Capture the cell that displays the provided text and extract its (x, y) central coordinate. 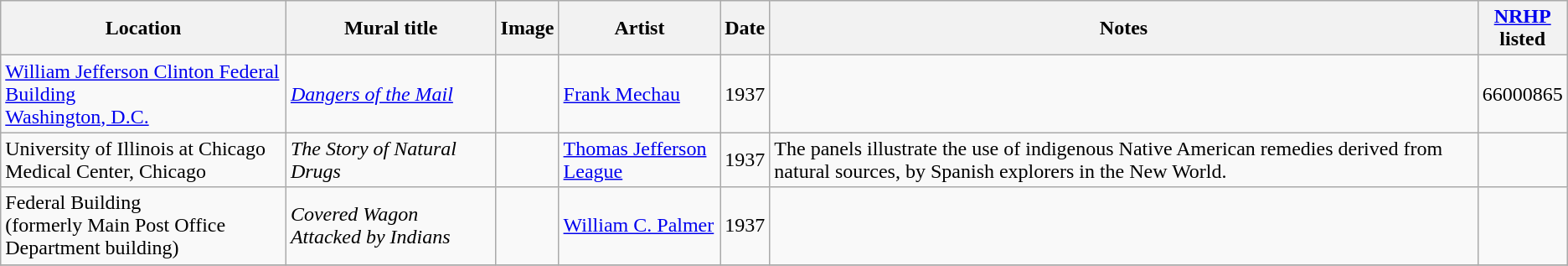
NRHPlisted (1523, 29)
Federal Building(formerly Main Post Office Department building) (144, 226)
University of Illinois at Chicago Medical Center, Chicago (144, 159)
William Jefferson Clinton Federal Building Washington, D.C. (144, 94)
66000865 (1523, 94)
Image (528, 29)
Covered Wagon Attacked by Indians (390, 226)
The Story of Natural Drugs (390, 159)
Frank Mechau (640, 94)
Location (144, 29)
Date (745, 29)
Thomas Jefferson League (640, 159)
Notes (1124, 29)
Artist (640, 29)
William C. Palmer (640, 226)
Dangers of the Mail (390, 94)
Mural title (390, 29)
The panels illustrate the use of indigenous Native American remedies derived from natural sources, by Spanish explorers in the New World. (1124, 159)
